Detect which cell encompasses the target text, then output its (X, Y) center coordinate. 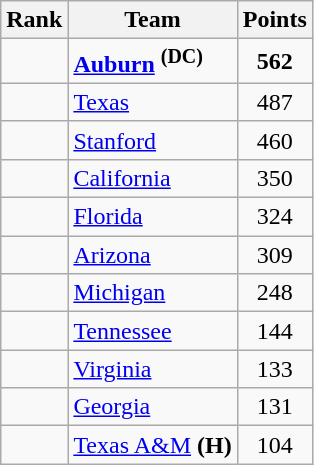
487 (274, 102)
Rank (34, 20)
Michigan (152, 293)
131 (274, 407)
Tennessee (152, 331)
Georgia (152, 407)
562 (274, 62)
460 (274, 140)
324 (274, 217)
248 (274, 293)
309 (274, 255)
Team (152, 20)
California (152, 178)
Virginia (152, 369)
133 (274, 369)
Auburn (DC) (152, 62)
Florida (152, 217)
Texas (152, 102)
Texas A&M (H) (152, 445)
Arizona (152, 255)
350 (274, 178)
Points (274, 20)
Stanford (152, 140)
104 (274, 445)
144 (274, 331)
